From the cell containing the given text, extract its center point as (x, y) coordinate. 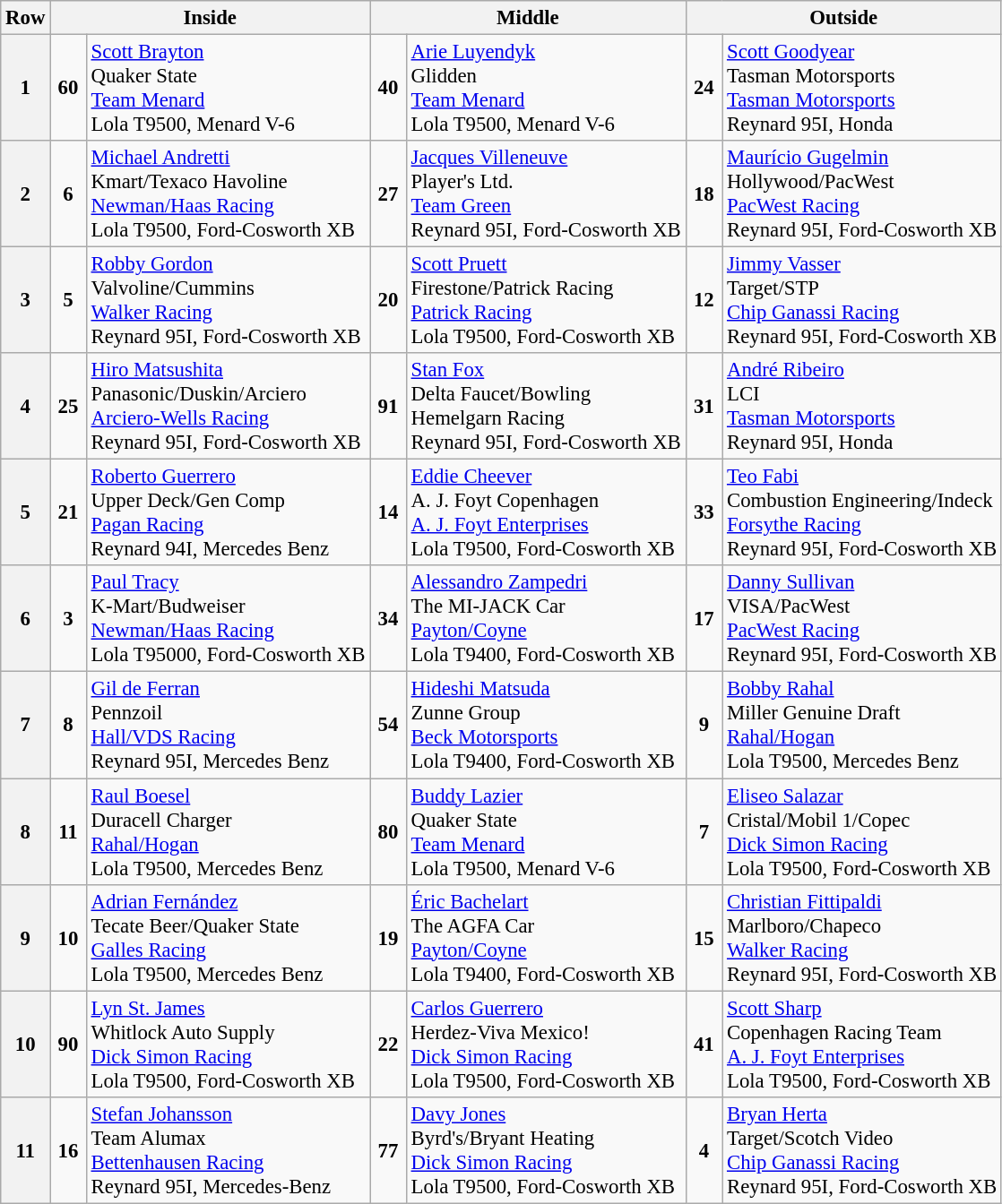
90 (68, 1045)
Gil de Ferran PennzoilHall/VDS RacingReynard 95I, Mercedes Benz (228, 726)
41 (704, 1045)
Scott PruettFirestone/Patrick RacingPatrick RacingLola T9500, Ford-Cosworth XB (546, 301)
Alessandro Zampedri The MI-JACK CarPayton/CoyneLola T9400, Ford-Cosworth XB (546, 620)
Teo FabiCombustion Engineering/IndeckForsythe RacingReynard 95I, Ford-Cosworth XB (862, 512)
77 (389, 1150)
22 (389, 1045)
Middle (528, 18)
17 (704, 620)
Paul TracyK-Mart/BudweiserNewman/Haas RacingLola T95000, Ford-Cosworth XB (228, 620)
Stefan JohanssonTeam AlumaxBettenhausen RacingReynard 95I, Mercedes-Benz (228, 1150)
Inside (210, 18)
Michael AndrettiKmart/Texaco HavolineNewman/Haas RacingLola T9500, Ford-Cosworth XB (228, 193)
Eliseo Salazar Cristal/Mobil 1/CopecDick Simon RacingLola T9500, Ford-Cosworth XB (862, 831)
2 (25, 193)
24 (704, 88)
1 (25, 88)
Maurício GugelminHollywood/PacWestPacWest RacingReynard 95I, Ford-Cosworth XB (862, 193)
20 (389, 301)
Scott BraytonQuaker StateTeam MenardLola T9500, Menard V-6 (228, 88)
Buddy LazierQuaker StateTeam MenardLola T9500, Menard V-6 (546, 831)
Carlos Guerrero Herdez-Viva Mexico!Dick Simon RacingLola T9500, Ford-Cosworth XB (546, 1045)
Lyn St. JamesWhitlock Auto SupplyDick Simon RacingLola T9500, Ford-Cosworth XB (228, 1045)
Outside (843, 18)
Row (25, 18)
Éric BachelartThe AGFA CarPayton/CoyneLola T9400, Ford-Cosworth XB (546, 937)
Davy JonesByrd's/Bryant HeatingDick Simon RacingLola T9500, Ford-Cosworth XB (546, 1150)
Scott GoodyearTasman MotorsportsTasman MotorsportsReynard 95I, Honda (862, 88)
André Ribeiro LCITasman MotorsportsReynard 95I, Honda (862, 407)
34 (389, 620)
27 (389, 193)
Jacques VilleneuvePlayer's Ltd.Team GreenReynard 95I, Ford-Cosworth XB (546, 193)
Bobby Rahal Miller Genuine DraftRahal/HoganLola T9500, Mercedes Benz (862, 726)
Robby GordonValvoline/CumminsWalker RacingReynard 95I, Ford-Cosworth XB (228, 301)
Hiro MatsushitaPanasonic/Duskin/ArcieroArciero-Wells RacingReynard 95I, Ford-Cosworth XB (228, 407)
80 (389, 831)
Jimmy VasserTarget/STPChip Ganassi RacingReynard 95I, Ford-Cosworth XB (862, 301)
Stan FoxDelta Faucet/BowlingHemelgarn RacingReynard 95I, Ford-Cosworth XB (546, 407)
15 (704, 937)
Roberto GuerreroUpper Deck/Gen CompPagan RacingReynard 94I, Mercedes Benz (228, 512)
Bryan HertaTarget/Scotch VideoChip Ganassi RacingReynard 95I, Ford-Cosworth XB (862, 1150)
31 (704, 407)
Hideshi MatsudaZunne GroupBeck MotorsportsLola T9400, Ford-Cosworth XB (546, 726)
21 (68, 512)
19 (389, 937)
60 (68, 88)
18 (704, 193)
Eddie CheeverA. J. Foyt CopenhagenA. J. Foyt EnterprisesLola T9500, Ford-Cosworth XB (546, 512)
Scott SharpCopenhagen Racing TeamA. J. Foyt EnterprisesLola T9500, Ford-Cosworth XB (862, 1045)
54 (389, 726)
Christian Fittipaldi Marlboro/ChapecoWalker RacingReynard 95I, Ford-Cosworth XB (862, 937)
Danny Sullivan VISA/PacWestPacWest RacingReynard 95I, Ford-Cosworth XB (862, 620)
Adrian FernándezTecate Beer/Quaker StateGalles RacingLola T9500, Mercedes Benz (228, 937)
25 (68, 407)
91 (389, 407)
14 (389, 512)
40 (389, 88)
Arie LuyendykGliddenTeam MenardLola T9500, Menard V-6 (546, 88)
12 (704, 301)
16 (68, 1150)
33 (704, 512)
Raul BoeselDuracell ChargerRahal/HoganLola T9500, Mercedes Benz (228, 831)
